Find where the given text appears and provide that cell's center as [x, y] coordinate. 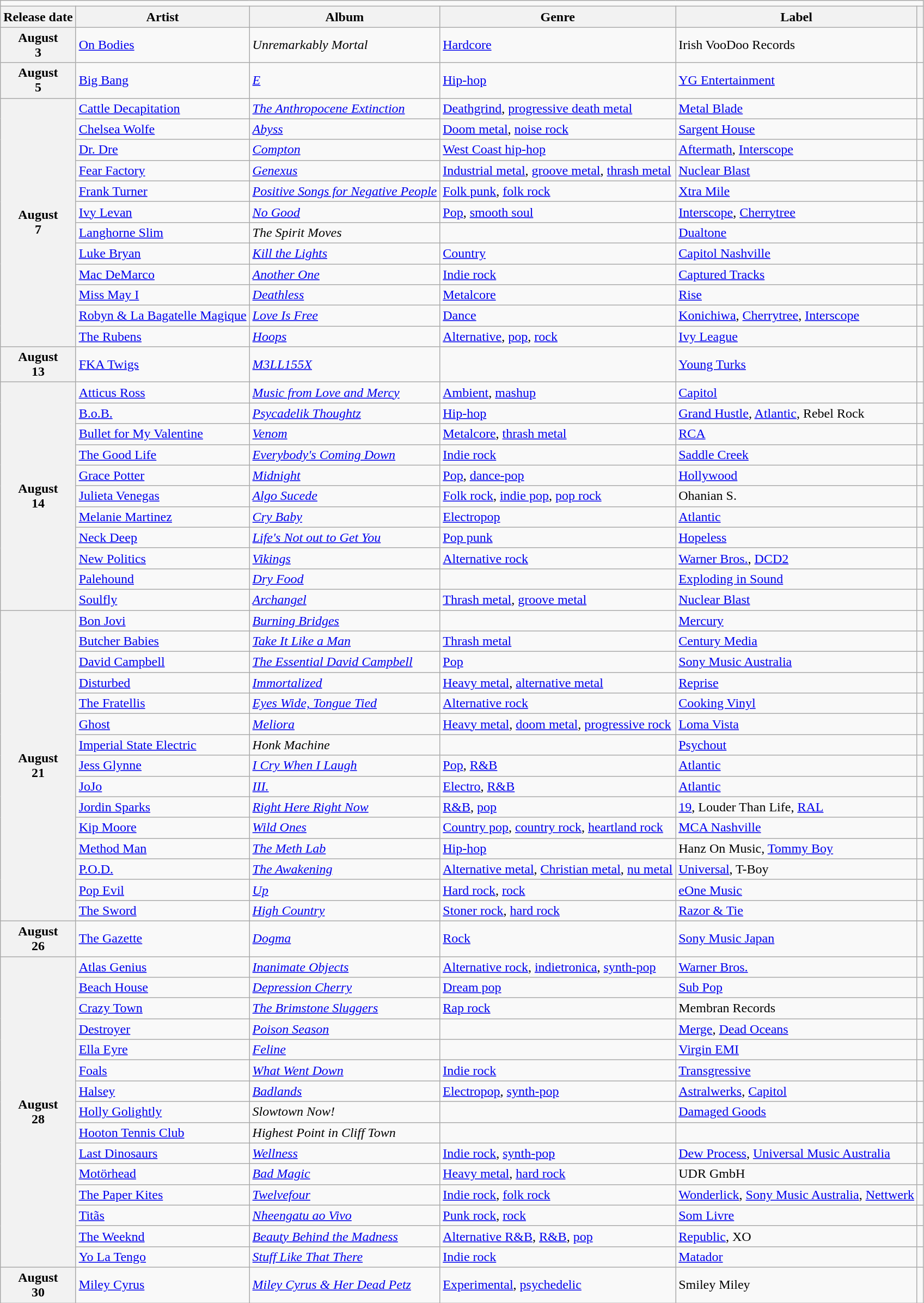
Aftermath, Interscope [797, 150]
Pop, dance-pop [558, 475]
Folk punk, folk rock [558, 191]
Another One [345, 274]
Pop, R&B [558, 766]
Bad Magic [345, 1174]
Country pop, country rock, heartland rock [558, 828]
Atlas Genius [162, 966]
Capitol Nashville [797, 253]
Miley Cyrus [162, 1285]
Dance [558, 316]
Dream pop [558, 988]
Alternative, pop, rock [558, 337]
August26 [38, 939]
August7 [38, 222]
Poison Season [345, 1029]
Heavy metal, alternative metal [558, 683]
Hanz On Music, Tommy Boy [797, 848]
Badlands [345, 1091]
Wellness [345, 1153]
Neck Deep [162, 537]
Genexus [345, 170]
Rock [558, 939]
Sony Music Japan [797, 939]
M3LL155X [345, 365]
Country [558, 253]
Artist [162, 17]
Smiley Miley [797, 1285]
Membran Records [797, 1008]
The Meth Lab [345, 848]
Robyn & La Bagatelle Magique [162, 316]
The Good Life [162, 455]
Destroyer [162, 1029]
Heavy metal, hard rock [558, 1174]
Ella Eyre [162, 1050]
Ghost [162, 724]
Interscope, Cherrytree [797, 212]
Genre [558, 17]
Psycadelik Thoughtz [345, 413]
Music from Love and Mercy [345, 393]
The Brimstone Sluggers [345, 1008]
Twelvefour [345, 1195]
Miley Cyrus & Her Dead Petz [345, 1285]
Grace Potter [162, 475]
Som Livre [797, 1215]
Dualtone [797, 233]
The Anthropocene Extinction [345, 108]
Sub Pop [797, 988]
The Spirit Moves [345, 233]
Eyes Wide, Tongue Tied [345, 704]
FKA Twigs [162, 365]
Hardcore [558, 45]
Xtra Mile [797, 191]
Label [797, 17]
Hopeless [797, 537]
Hard rock, rock [558, 890]
Warner Bros., DCD2 [797, 558]
High Country [345, 910]
Motörhead [162, 1174]
Damaged Goods [797, 1112]
III. [345, 786]
Vikings [345, 558]
Warner Bros. [797, 966]
Life's Not out to Get You [345, 537]
Hoops [345, 337]
New Politics [162, 558]
Captured Tracks [797, 274]
E [345, 81]
Everybody's Coming Down [345, 455]
Folk rock, indie pop, pop rock [558, 496]
RCA [797, 434]
August30 [38, 1285]
Up [345, 890]
Thrash metal, groove metal [558, 599]
August14 [38, 497]
The Sword [162, 910]
Soulfly [162, 599]
Punk rock, rock [558, 1215]
Cattle Decapitation [162, 108]
The Awakening [345, 869]
August5 [38, 81]
Stuff Like That There [345, 1257]
Crazy Town [162, 1008]
Atticus Ross [162, 393]
Pop, smooth soul [558, 212]
Mac DeMarco [162, 274]
The Essential David Campbell [345, 662]
Venom [345, 434]
Ohanian S. [797, 496]
Last Dinosaurs [162, 1153]
Beauty Behind the Madness [345, 1236]
Experimental, psychedelic [558, 1285]
Beach House [162, 988]
The Rubens [162, 337]
Metal Blade [797, 108]
MCA Nashville [797, 828]
Fear Factory [162, 170]
B.o.B. [162, 413]
Kill the Lights [345, 253]
Sargent House [797, 129]
Electropop [558, 517]
Big Bang [162, 81]
P.O.D. [162, 869]
Nheengatu ao Vivo [345, 1215]
Alternative metal, Christian metal, nu metal [558, 869]
Industrial metal, groove metal, thrash metal [558, 170]
eOne Music [797, 890]
Ivy League [797, 337]
Positive Songs for Negative People [345, 191]
Butcher Babies [162, 641]
Slowtown Now! [345, 1112]
Cry Baby [345, 517]
Ivy Levan [162, 212]
Electro, R&B [558, 786]
Dr. Dre [162, 150]
Irish VooDoo Records [797, 45]
Doom metal, noise rock [558, 129]
Meliora [345, 724]
Algo Sucede [345, 496]
Deathless [345, 295]
Republic, XO [797, 1236]
Exploding in Sound [797, 579]
Palehound [162, 579]
Pop [558, 662]
Mercury [797, 620]
Wild Ones [345, 828]
Capitol [797, 393]
Merge, Dead Oceans [797, 1029]
Deathgrind, progressive death metal [558, 108]
Holly Golightly [162, 1112]
Compton [345, 150]
Heavy metal, doom metal, progressive rock [558, 724]
August21 [38, 766]
Wonderlick, Sony Music Australia, Nettwerk [797, 1195]
The Weeknd [162, 1236]
Kip Moore [162, 828]
Inanimate Objects [345, 966]
Jordin Sparks [162, 807]
Matador [797, 1257]
Feline [345, 1050]
Electropop, synth-pop [558, 1091]
Hollywood [797, 475]
Album [345, 17]
Saddle Creek [797, 455]
Hooton Tennis Club [162, 1133]
Transgressive [797, 1070]
Method Man [162, 848]
Archangel [345, 599]
Disturbed [162, 683]
Thrash metal [558, 641]
Astralwerks, Capitol [797, 1091]
Pop Evil [162, 890]
R&B, pop [558, 807]
Imperial State Electric [162, 745]
Grand Hustle, Atlantic, Rebel Rock [797, 413]
Dew Process, Universal Music Australia [797, 1153]
The Gazette [162, 939]
Yo La Tengo [162, 1257]
Bon Jovi [162, 620]
Titãs [162, 1215]
What Went Down [345, 1070]
Luke Bryan [162, 253]
Metalcore, thrash metal [558, 434]
Abyss [345, 129]
Indie rock, folk rock [558, 1195]
Sony Music Australia [797, 662]
The Fratellis [162, 704]
Miss May I [162, 295]
Burning Bridges [345, 620]
Depression Cherry [345, 988]
Chelsea Wolfe [162, 129]
Loma Vista [797, 724]
Cooking Vinyl [797, 704]
Dogma [345, 939]
Century Media [797, 641]
Alternative rock, indietronica, synth-pop [558, 966]
Stoner rock, hard rock [558, 910]
Foals [162, 1070]
Pop punk [558, 537]
Young Turks [797, 365]
Razor & Tie [797, 910]
Metalcore [558, 295]
Honk Machine [345, 745]
Reprise [797, 683]
Take It Like a Man [345, 641]
Langhorne Slim [162, 233]
19, Louder Than Life, RAL [797, 807]
Melanie Martinez [162, 517]
No Good [345, 212]
West Coast hip-hop [558, 150]
Midnight [345, 475]
Love Is Free [345, 316]
Frank Turner [162, 191]
JoJo [162, 786]
August13 [38, 365]
August3 [38, 45]
Release date [38, 17]
On Bodies [162, 45]
Alternative R&B, R&B, pop [558, 1236]
Bullet for My Valentine [162, 434]
Jess Glynne [162, 766]
Psychout [797, 745]
Highest Point in Cliff Town [345, 1133]
Rap rock [558, 1008]
Immortalized [345, 683]
The Paper Kites [162, 1195]
Virgin EMI [797, 1050]
Dry Food [345, 579]
UDR GmbH [797, 1174]
Indie rock, synth-pop [558, 1153]
I Cry When I Laugh [345, 766]
YG Entertainment [797, 81]
Halsey [162, 1091]
Right Here Right Now [345, 807]
Konichiwa, Cherrytree, Interscope [797, 316]
Universal, T-Boy [797, 869]
Julieta Venegas [162, 496]
Ambient, mashup [558, 393]
David Campbell [162, 662]
Rise [797, 295]
Unremarkably Mortal [345, 45]
August28 [38, 1112]
